Return [X, Y] of the center of cell containing provided text 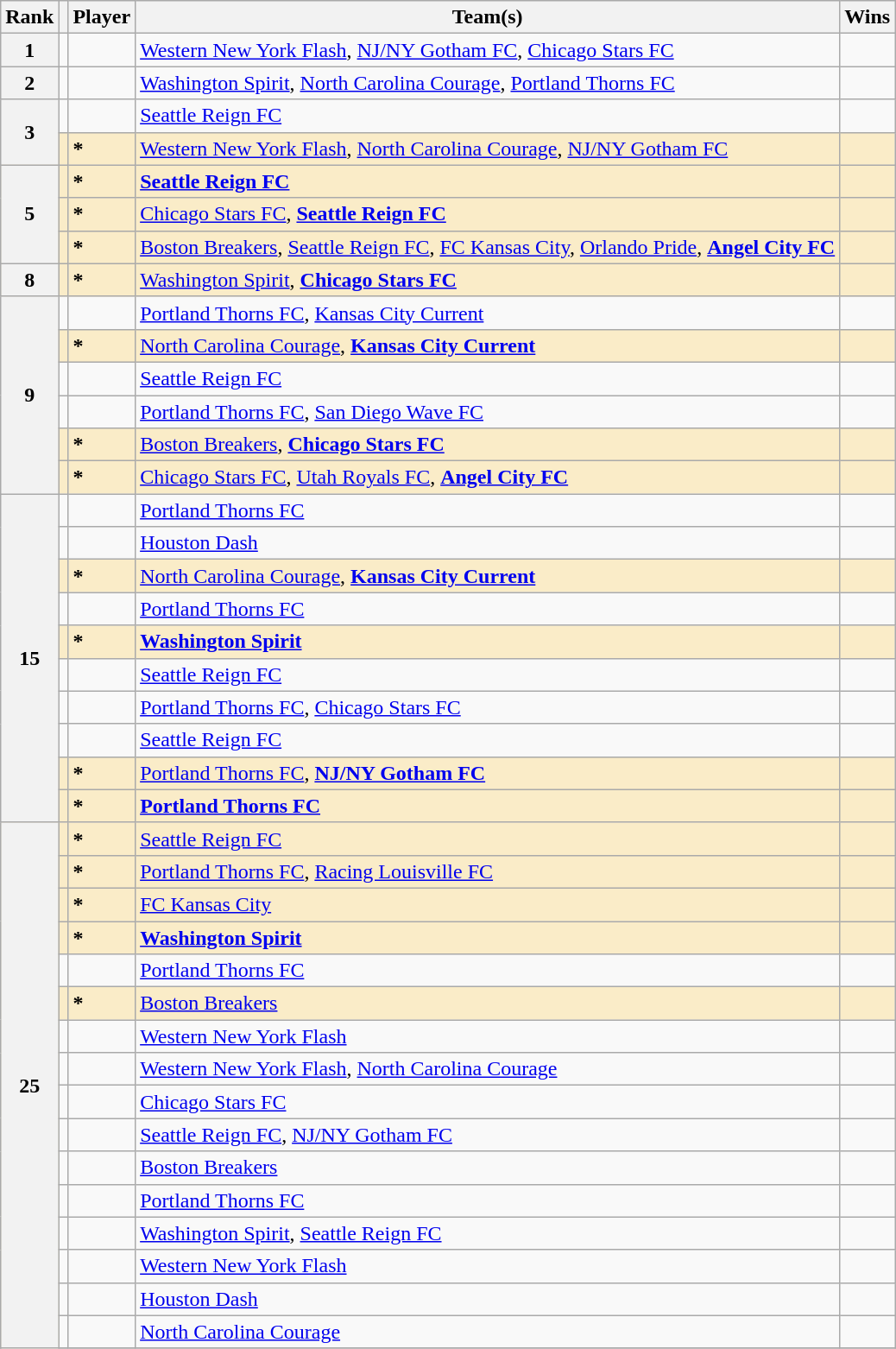
Washington Spirit, North Carolina Courage, Portland Thorns FC [488, 83]
North Carolina Courage [488, 1332]
9 [29, 395]
Rank [29, 17]
Portland Thorns FC, Racing Louisville FC [488, 871]
Chicago Stars FC, Seattle Reign FC [488, 214]
3 [29, 132]
Washington Spirit, Seattle Reign FC [488, 1233]
Chicago Stars FC, Utah Royals FC, Angel City FC [488, 478]
Chicago Stars FC [488, 1102]
Washington Spirit, Chicago Stars FC [488, 280]
Boston Breakers, Seattle Reign FC, FC Kansas City, Orlando Pride, Angel City FC [488, 247]
5 [29, 214]
2 [29, 83]
Portland Thorns FC, NJ/NY Gotham FC [488, 773]
8 [29, 280]
25 [29, 1085]
1 [29, 50]
15 [29, 658]
Western New York Flash, North Carolina Courage, NJ/NY Gotham FC [488, 149]
Team(s) [488, 17]
Portland Thorns FC, Chicago Stars FC [488, 707]
Portland Thorns FC, Kansas City Current [488, 313]
Western New York Flash, North Carolina Courage [488, 1069]
Western New York Flash, NJ/NY Gotham FC, Chicago Stars FC [488, 50]
FC Kansas City [488, 904]
Portland Thorns FC, San Diego Wave FC [488, 412]
Seattle Reign FC, NJ/NY Gotham FC [488, 1135]
Player [102, 17]
Wins [868, 17]
Boston Breakers, Chicago Stars FC [488, 445]
